Identify which cell holds the provided text, then report its (X, Y) central coordinate. 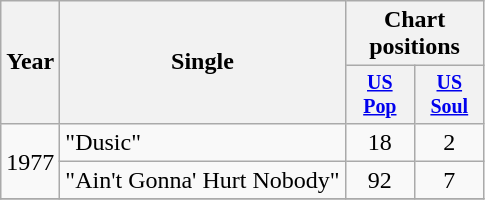
USSoul (450, 94)
"Ain't Gonna' Hurt Nobody" (202, 180)
7 (450, 180)
Chart positions (414, 34)
92 (380, 180)
"Dusic" (202, 142)
18 (380, 142)
Single (202, 62)
2 (450, 142)
1977 (30, 161)
Year (30, 62)
USPop (380, 94)
